Scan for the cell matching the given text and deliver its (X, Y) coordinate at center. 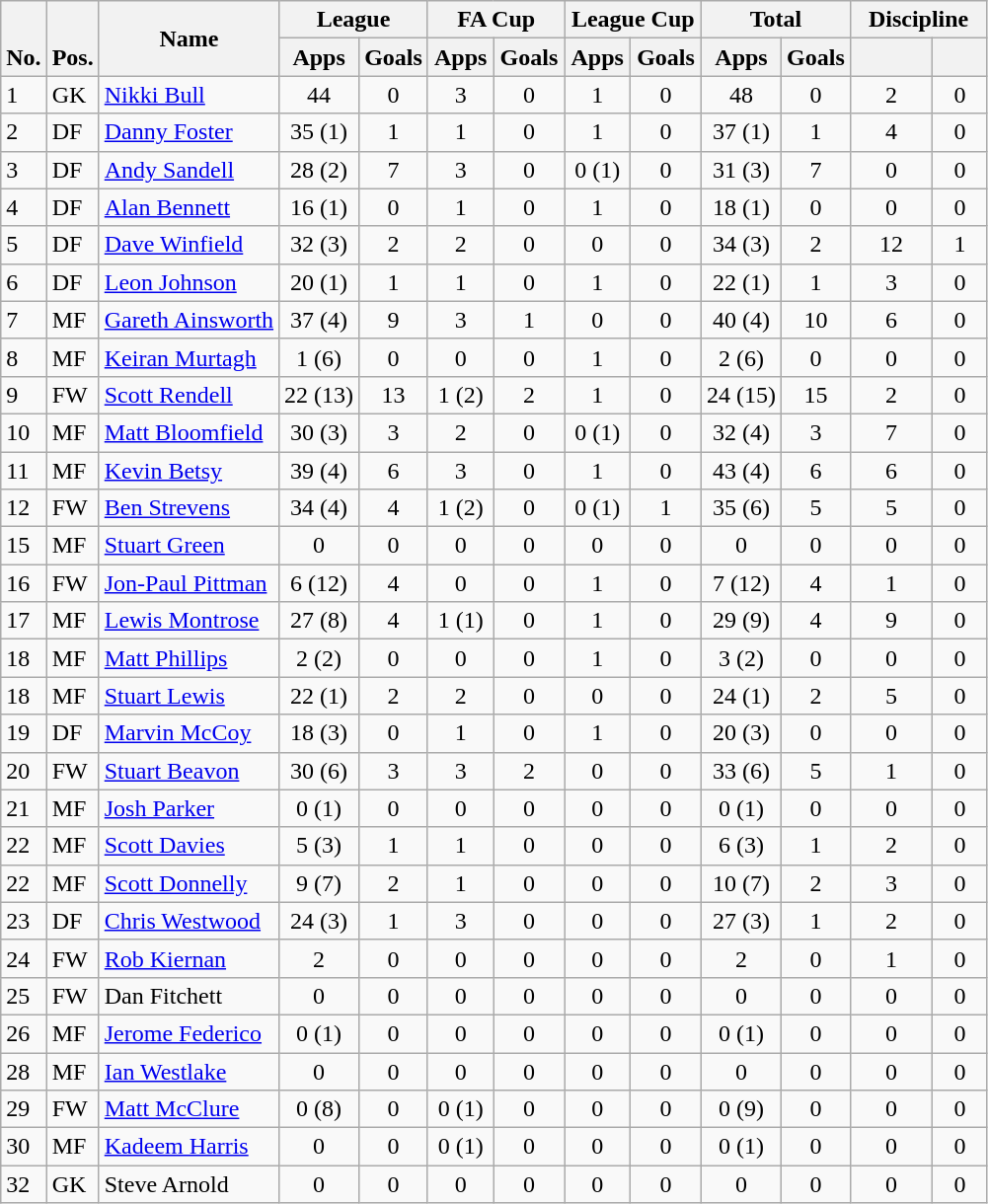
FA Cup (495, 20)
20 (24, 771)
Discipline (918, 20)
Kevin Betsy (189, 471)
37 (4) (320, 320)
Lewis Montrose (189, 621)
32 (3) (320, 245)
48 (742, 95)
League Cup (634, 20)
Leon Johnson (189, 282)
39 (4) (320, 471)
Keiran Murtagh (189, 357)
31 (3) (742, 170)
Matt Phillips (189, 658)
1 (1) (460, 621)
27 (3) (742, 921)
35 (1) (320, 132)
32 (4) (742, 432)
28 (24, 1071)
Ben Strevens (189, 508)
34 (3) (742, 245)
19 (24, 733)
18 (3) (320, 733)
Scott Donnelly (189, 883)
6 (12) (320, 583)
21 (24, 808)
37 (1) (742, 132)
Alan Bennett (189, 207)
Jerome Federico (189, 1033)
Danny Foster (189, 132)
28 (2) (320, 170)
Dan Fitchett (189, 996)
5 (3) (320, 846)
No. (24, 38)
44 (320, 95)
23 (24, 921)
6 (3) (742, 846)
League (353, 20)
29 (24, 1109)
3 (2) (742, 658)
24 (15) (742, 395)
Josh Parker (189, 808)
Stuart Green (189, 546)
Matt Bloomfield (189, 432)
20 (3) (742, 733)
11 (24, 471)
Scott Rendell (189, 395)
35 (6) (742, 508)
Dave Winfield (189, 245)
Stuart Lewis (189, 696)
9 (7) (320, 883)
0 (9) (742, 1109)
Total (776, 20)
40 (4) (742, 320)
0 (8) (320, 1109)
Steve Arnold (189, 1184)
Andy Sandell (189, 170)
13 (394, 395)
24 (24, 958)
Scott Davies (189, 846)
26 (24, 1033)
22 (13) (320, 395)
30 (24, 1147)
10 (7) (742, 883)
2 (2) (320, 658)
33 (6) (742, 771)
8 (24, 357)
2 (6) (742, 357)
Gareth Ainsworth (189, 320)
27 (8) (320, 621)
Stuart Beavon (189, 771)
34 (4) (320, 508)
16 (24, 583)
Nikki Bull (189, 95)
Matt McClure (189, 1109)
17 (24, 621)
30 (6) (320, 771)
29 (9) (742, 621)
24 (3) (320, 921)
Pos. (73, 38)
25 (24, 996)
Marvin McCoy (189, 733)
20 (1) (320, 282)
32 (24, 1184)
Ian Westlake (189, 1071)
Kadeem Harris (189, 1147)
Name (189, 38)
Rob Kiernan (189, 958)
7 (12) (742, 583)
16 (1) (320, 207)
Jon-Paul Pittman (189, 583)
24 (1) (742, 696)
1 (6) (320, 357)
Chris Westwood (189, 921)
30 (3) (320, 432)
43 (4) (742, 471)
18 (1) (742, 207)
